Find where the given text appears and provide that cell's center as [X, Y] coordinate. 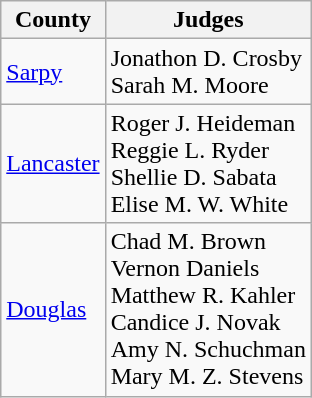
County [53, 20]
Douglas [53, 310]
Sarpy [53, 72]
Chad M. BrownVernon DanielsMatthew R. KahlerCandice J. NovakAmy N. SchuchmanMary M. Z. Stevens [208, 310]
Lancaster [53, 164]
Roger J. HeidemanReggie L. RyderShellie D. SabataElise M. W. White [208, 164]
Judges [208, 20]
Jonathon D. CrosbySarah M. Moore [208, 72]
